Determine the (x, y) coordinate at the center of the cell enclosing the given text.  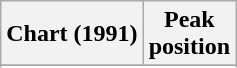
Chart (1991) (72, 34)
Peakposition (189, 34)
